Detect which cell encompasses the target text, then output its [x, y] center coordinate. 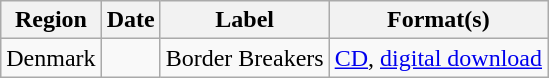
Border Breakers [244, 58]
CD, digital download [438, 58]
Date [130, 20]
Region [51, 20]
Denmark [51, 58]
Label [244, 20]
Format(s) [438, 20]
